Provide the (x, y) coordinate of the cell's center where the given text is located.  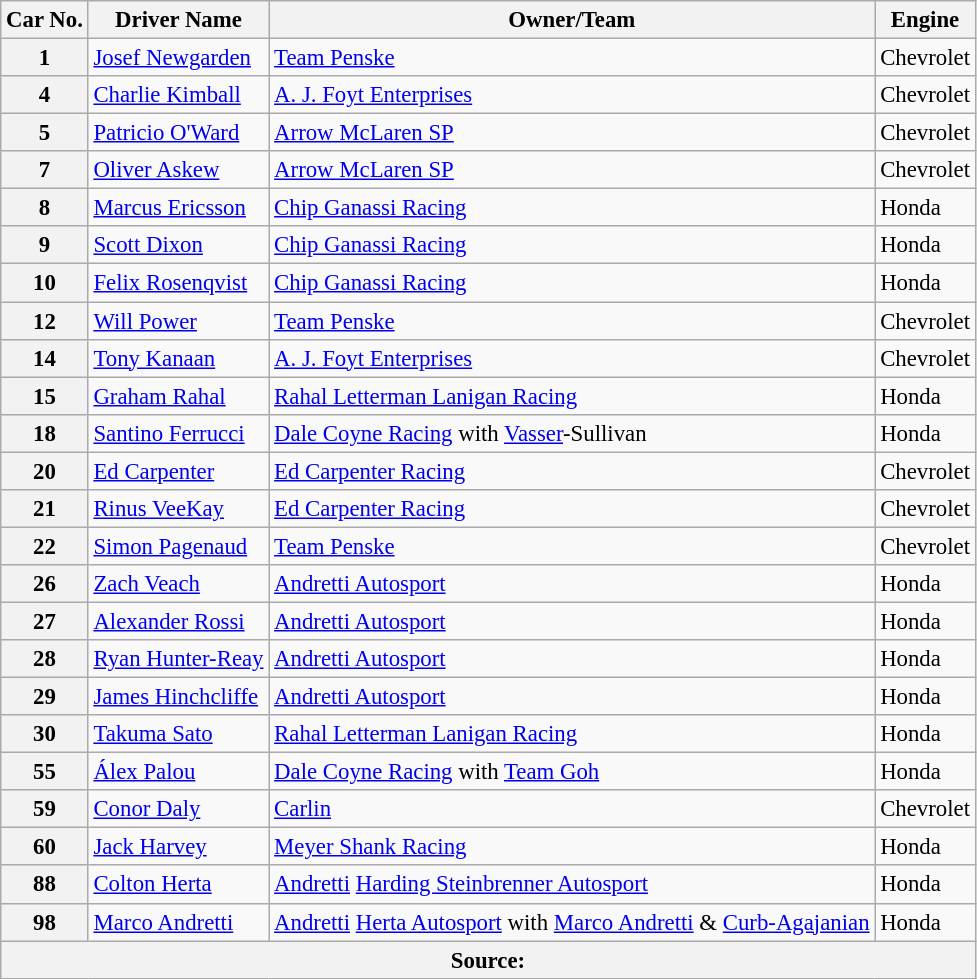
28 (44, 659)
26 (44, 584)
Álex Palou (178, 772)
21 (44, 509)
18 (44, 433)
James Hinchcliffe (178, 697)
59 (44, 809)
14 (44, 358)
29 (44, 697)
Felix Rosenqvist (178, 283)
Josef Newgarden (178, 58)
7 (44, 170)
30 (44, 734)
Driver Name (178, 20)
Meyer Shank Racing (572, 847)
Santino Ferrucci (178, 433)
1 (44, 58)
Engine (925, 20)
8 (44, 208)
10 (44, 283)
Patricio O'Ward (178, 133)
Takuma Sato (178, 734)
Dale Coyne Racing with Team Goh (572, 772)
98 (44, 922)
Jack Harvey (178, 847)
Conor Daly (178, 809)
Charlie Kimball (178, 95)
5 (44, 133)
15 (44, 396)
Andretti Herta Autosport with Marco Andretti & Curb-Agajanian (572, 922)
Owner/Team (572, 20)
Graham Rahal (178, 396)
Tony Kanaan (178, 358)
4 (44, 95)
Alexander Rossi (178, 621)
Car No. (44, 20)
Colton Herta (178, 885)
27 (44, 621)
Zach Veach (178, 584)
Simon Pagenaud (178, 546)
60 (44, 847)
55 (44, 772)
Source: (488, 960)
Carlin (572, 809)
Rinus VeeKay (178, 509)
20 (44, 471)
Will Power (178, 321)
Ed Carpenter (178, 471)
Marcus Ericsson (178, 208)
12 (44, 321)
9 (44, 245)
88 (44, 885)
Dale Coyne Racing with Vasser-Sullivan (572, 433)
22 (44, 546)
Scott Dixon (178, 245)
Ryan Hunter-Reay (178, 659)
Andretti Harding Steinbrenner Autosport (572, 885)
Marco Andretti (178, 922)
Oliver Askew (178, 170)
